Detect which cell encompasses the target text, then output its (x, y) center coordinate. 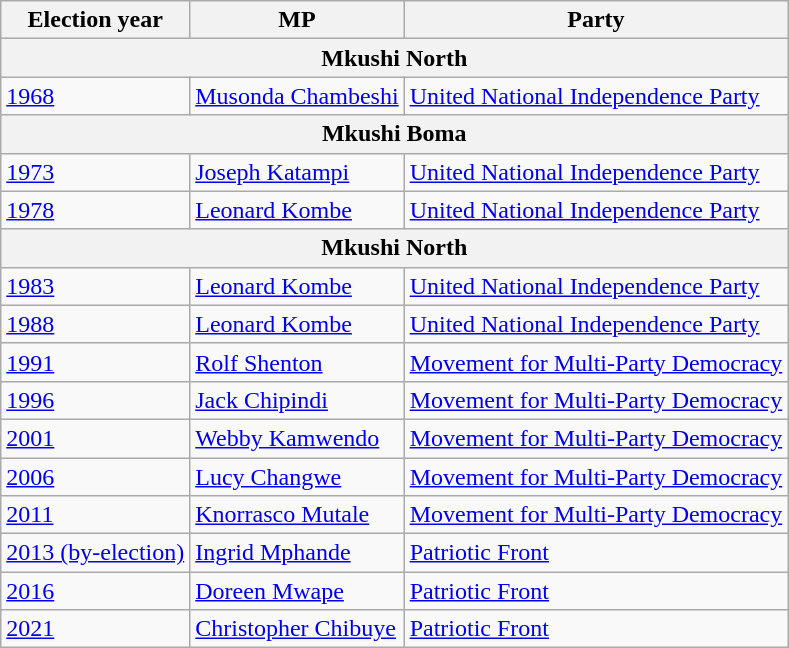
2006 (96, 477)
1991 (96, 362)
Webby Kamwendo (297, 438)
Doreen Mwape (297, 591)
Rolf Shenton (297, 362)
Ingrid Mphande (297, 553)
2001 (96, 438)
Jack Chipindi (297, 400)
1978 (96, 210)
Mkushi Boma (394, 134)
1996 (96, 400)
Knorrasco Mutale (297, 515)
2021 (96, 629)
2013 (by-election) (96, 553)
1988 (96, 324)
MP (297, 20)
Lucy Changwe (297, 477)
Party (596, 20)
1983 (96, 286)
Musonda Chambeshi (297, 96)
1973 (96, 172)
1968 (96, 96)
Election year (96, 20)
2016 (96, 591)
Christopher Chibuye (297, 629)
Joseph Katampi (297, 172)
2011 (96, 515)
